Extract the [x, y] coordinate from the center of the cell holding the provided text.  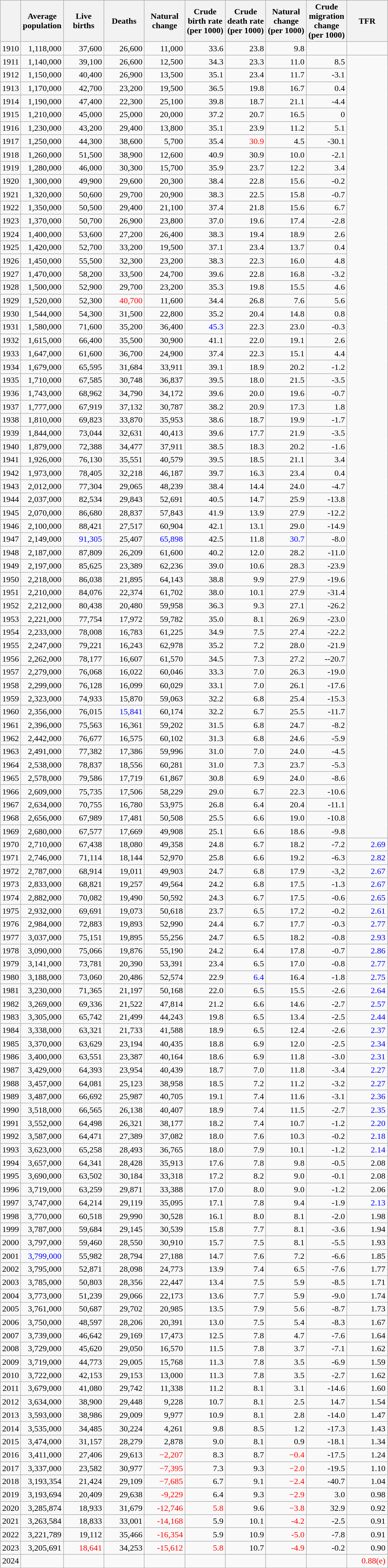
13.1 [246, 526]
35.4 [205, 141]
46,642 [84, 1335]
1952 [10, 606]
24.6 [286, 738]
55,190 [165, 951]
48,597 [84, 1322]
2.93 [367, 937]
-40.7 [327, 1482]
64,143 [165, 579]
53,391 [165, 964]
1991 [10, 1123]
27.4 [286, 632]
13.5 [205, 1309]
−3.8 [286, 1508]
33,318 [165, 1176]
2,634,000 [42, 805]
68,821 [84, 884]
-19.0 [327, 672]
3,773,000 [42, 1296]
5,700 [165, 141]
16,780 [124, 805]
-14.0 [327, 1415]
67,989 [84, 818]
54,300 [84, 314]
2002 [10, 1269]
3,722,000 [42, 1375]
62,978 [165, 646]
3,457,000 [42, 1083]
1,230,000 [42, 128]
19,876 [124, 951]
2023 [10, 1548]
-21.9 [327, 646]
-13.8 [327, 500]
1.24 [367, 1455]
52,691 [165, 500]
3,552,000 [42, 1123]
1,260,000 [42, 154]
62,236 [165, 566]
1970 [10, 845]
11.7 [286, 75]
77,382 [84, 752]
34.3 [205, 62]
1947 [10, 539]
3,634,000 [42, 1402]
21,424 [84, 1482]
13,500 [165, 75]
45.3 [205, 327]
2.31 [367, 1057]
2,491,000 [42, 752]
8.7 [246, 1455]
1.93 [367, 1242]
61,867 [165, 778]
−2.9 [286, 1495]
-2.1 [327, 154]
49,908 [165, 831]
76,130 [84, 460]
-4.9 [286, 1548]
39,100 [84, 62]
1998 [10, 1216]
39.1 [205, 367]
36,765 [165, 1150]
18.3 [246, 447]
85,625 [84, 566]
30,900 [165, 340]
30.8 [205, 778]
0.9 [286, 1441]
61,702 [165, 592]
1,777,000 [42, 407]
32,300 [124, 261]
-5.3 [327, 765]
60,281 [165, 765]
1926 [10, 261]
26.9 [286, 619]
88,421 [84, 526]
59,684 [84, 1229]
9.6 [246, 1508]
2.8 [286, 1415]
1943 [10, 486]
53,975 [165, 805]
3,400,000 [42, 1057]
3.1 [286, 1388]
37.2 [205, 115]
-11.1 [327, 805]
2,070,000 [42, 513]
21,733 [124, 1030]
2,356,000 [42, 712]
1992 [10, 1136]
46,187 [165, 473]
28,550 [124, 1242]
50,500 [84, 208]
1927 [10, 274]
29,169 [124, 1335]
1921 [10, 194]
69,691 [84, 911]
3,679,000 [42, 1388]
-2.0 [327, 1216]
19.4 [246, 234]
36,700 [124, 353]
25,987 [124, 1097]
78,405 [84, 473]
39.0 [205, 566]
52,700 [84, 248]
-1.8 [327, 977]
2017 [10, 1468]
30,787 [165, 407]
37,082 [165, 1136]
29,153 [124, 1375]
46,000 [84, 168]
--20.7 [327, 659]
1976 [10, 924]
-23.9 [327, 566]
1923 [10, 221]
1.74 [367, 1296]
2009 [10, 1362]
32,218 [124, 473]
1,150,000 [42, 75]
29,066 [124, 1296]
80,438 [84, 606]
10.6 [246, 566]
19,073 [124, 911]
1989 [10, 1097]
35.0 [205, 619]
3,761,000 [42, 1309]
21,100 [165, 208]
Crude migration change (per 1000) [327, 21]
-1.6 [327, 447]
30,748 [124, 380]
29,871 [124, 1189]
22.9 [205, 977]
29,065 [124, 486]
1940 [10, 447]
37,911 [165, 447]
73,781 [84, 964]
-2.8 [327, 221]
12.2 [286, 168]
-17.6 [327, 685]
17.1 [205, 1203]
1.43 [367, 1428]
3,230,000 [42, 990]
-0.5 [327, 1163]
1968 [10, 818]
16.1 [205, 1216]
63,629 [84, 1043]
28,098 [124, 1269]
1,810,000 [42, 420]
1911 [10, 62]
64,081 [84, 1083]
1,370,000 [42, 221]
-4.5 [327, 752]
13.0 [205, 1322]
11,000 [165, 48]
75,151 [84, 937]
19.2 [286, 858]
3,487,000 [42, 1097]
1.59 [367, 1362]
3.7 [286, 1349]
60,904 [165, 526]
-11.0 [327, 553]
1.8 [327, 407]
1930 [10, 314]
17,719 [124, 778]
-15.3 [327, 699]
-17.3 [327, 1428]
1.60 [367, 1388]
-4.7 [327, 486]
15,841 [124, 712]
44,243 [165, 1017]
17.8 [286, 951]
59,063 [165, 699]
3,285,874 [42, 1508]
33,001 [124, 1521]
3,657,000 [42, 1163]
30.7 [286, 539]
30,224 [124, 1428]
20,486 [124, 977]
2,538,000 [42, 765]
9,228 [165, 1402]
16,022 [124, 672]
2013 [10, 1415]
11.0 [286, 62]
40,439 [165, 1070]
-6.9 [327, 1362]
1,647,000 [42, 353]
3,795,000 [42, 1269]
-16,354 [165, 1535]
1,280,000 [42, 168]
2,878 [165, 1441]
1967 [10, 805]
57,843 [165, 513]
20,480 [124, 606]
25.8 [205, 858]
18,556 [124, 765]
2,609,000 [42, 791]
12.4 [286, 1030]
39.8 [205, 101]
1979 [10, 964]
1,300,000 [42, 181]
3,770,000 [42, 1216]
2,833,000 [42, 884]
1964 [10, 765]
-18.1 [327, 1441]
1982 [10, 1004]
1,140,000 [42, 62]
19,112 [84, 1535]
18,833 [84, 1521]
1,350,000 [42, 208]
63,321 [84, 1030]
4,261 [165, 1428]
-30.1 [327, 141]
38.0 [205, 592]
3,429,000 [42, 1070]
2,396,000 [42, 725]
30,539 [165, 1229]
2,746,000 [42, 858]
52,871 [84, 1269]
1,400,000 [42, 234]
2.5 [286, 1402]
−2.4 [286, 1482]
1941 [10, 460]
86,038 [84, 579]
2,882,000 [42, 898]
-10.6 [327, 791]
-12,746 [165, 1508]
3,785,000 [42, 1282]
68,914 [84, 871]
41,588 [165, 1030]
1986 [10, 1057]
55,982 [84, 1256]
29,109 [124, 1482]
28.0 [286, 646]
-17.5 [327, 1455]
1950 [10, 579]
-3.0 [327, 1057]
4.7 [286, 1335]
1.77 [367, 1269]
−7,395 [165, 1468]
42.1 [205, 526]
2.44 [367, 1017]
63,259 [84, 1189]
2.61 [367, 911]
21,499 [124, 1017]
3,747,000 [42, 1203]
2.82 [367, 858]
40,413 [165, 433]
-1.9 [327, 1203]
1,190,000 [42, 101]
29,638 [124, 1495]
-15,612 [165, 1548]
3,518,000 [42, 1110]
Natural change (per 1000) [286, 21]
1946 [10, 526]
1931 [10, 327]
75,735 [84, 791]
22,374 [124, 592]
3,587,000 [42, 1136]
1922 [10, 208]
1,320,000 [42, 194]
55,256 [165, 937]
25.4 [286, 699]
2,197,000 [42, 566]
71,114 [84, 858]
42.5 [205, 539]
67,438 [84, 845]
-31.4 [327, 592]
23.9 [246, 128]
38,177 [165, 1123]
-8.3 [327, 1322]
25.1 [205, 831]
-6.3 [327, 858]
17,473 [165, 1335]
37.1 [205, 248]
28.2 [286, 553]
1.64 [367, 1335]
10.0 [286, 154]
1974 [10, 898]
59,996 [165, 752]
1985 [10, 1043]
19,893 [124, 924]
11.6 [286, 1097]
0 [327, 115]
1935 [10, 380]
1954 [10, 632]
22,447 [165, 1282]
1.94 [367, 1229]
-5.9 [327, 738]
2016 [10, 1455]
2.13 [367, 1203]
28,837 [124, 513]
20,300 [165, 181]
2022 [10, 1535]
1916 [10, 128]
2,221,000 [42, 619]
1973 [10, 884]
18,641 [84, 1548]
37,600 [84, 48]
79,221 [84, 646]
20,390 [124, 964]
3.0 [327, 1495]
9.9 [246, 579]
29,702 [124, 1309]
1956 [10, 659]
17,386 [124, 752]
2004 [10, 1296]
3,338,000 [42, 1030]
20.7 [246, 115]
27,200 [124, 234]
3,750,000 [42, 1322]
52,574 [165, 977]
1994 [10, 1163]
1,844,000 [42, 433]
1999 [10, 1229]
2.75 [367, 977]
0.98 [367, 1495]
33,911 [165, 367]
75,563 [84, 725]
34.9 [205, 632]
2.14 [367, 1150]
20,000 [165, 115]
76,128 [84, 685]
27,188 [165, 1256]
1,118,000 [42, 48]
-9.8 [327, 831]
34.5 [205, 659]
21,522 [124, 1004]
1.04 [367, 1482]
1929 [10, 300]
17.3 [286, 407]
1975 [10, 911]
63,502 [84, 1176]
2001 [10, 1256]
2,212,000 [42, 606]
1,743,000 [42, 393]
28,356 [124, 1282]
60,102 [165, 738]
1997 [10, 1203]
9,977 [165, 1415]
3,263,584 [42, 1521]
21.5 [286, 380]
47,814 [165, 1004]
1.98 [367, 1216]
29,448 [124, 1402]
2014 [10, 1428]
29,050 [124, 1349]
33,200 [124, 248]
3,739,000 [42, 1335]
35,953 [165, 420]
52,970 [165, 858]
1966 [10, 791]
1972 [10, 871]
1958 [10, 685]
33.6 [205, 48]
31.3 [205, 738]
66,692 [84, 1097]
1.54 [367, 1402]
64,393 [84, 1070]
3,690,000 [42, 1176]
21,895 [124, 579]
24,700 [165, 274]
2,442,000 [42, 738]
-9,229 [165, 1495]
2.64 [367, 990]
15,870 [124, 699]
50,592 [165, 898]
1,615,000 [42, 340]
47,400 [84, 101]
72,883 [84, 924]
-0.1 [327, 1176]
26,400 [165, 234]
20,985 [165, 1309]
3,411,000 [42, 1455]
35,500 [124, 340]
2.20 [367, 1123]
31,679 [124, 1508]
28,428 [124, 1163]
-14.6 [327, 1388]
-23.0 [327, 619]
2.69 [367, 845]
31,157 [84, 1441]
40,700 [124, 300]
-26.2 [327, 606]
-3,2 [327, 871]
84,076 [84, 592]
1,450,000 [42, 261]
22,800 [165, 314]
1965 [10, 778]
74,933 [84, 699]
35,095 [165, 1203]
76,015 [84, 712]
1,580,000 [42, 327]
27.2 [286, 659]
52,990 [165, 924]
29,005 [124, 1362]
2.37 [367, 1030]
1919 [10, 168]
18,080 [124, 845]
1939 [10, 433]
55,500 [84, 261]
59,202 [165, 725]
34,172 [165, 393]
23.0 [286, 327]
52,300 [84, 300]
1,210,000 [42, 115]
3,337,000 [42, 1468]
65,742 [84, 1017]
Crude birth rate (per 1000) [205, 21]
16,570 [165, 1349]
3,037,000 [42, 937]
-9.0 [327, 1296]
4.6 [327, 287]
16.5 [286, 115]
-8.6 [327, 778]
60,029 [165, 685]
31,500 [124, 314]
-14,168 [165, 1521]
67,577 [84, 831]
22,300 [124, 101]
1.47 [367, 1415]
9.1 [246, 1482]
11,338 [165, 1388]
8.2 [246, 1176]
18,144 [124, 858]
1977 [10, 937]
2.18 [367, 1136]
75,066 [84, 951]
2.34 [367, 1043]
-1.7 [327, 420]
32.9 [327, 1508]
35,551 [124, 460]
25,407 [124, 539]
86,680 [84, 513]
64,341 [84, 1163]
1,520,000 [42, 300]
26,321 [124, 1123]
17.9 [286, 871]
44,300 [84, 141]
73,044 [84, 433]
3,787,000 [42, 1229]
30,528 [165, 1216]
48,239 [165, 486]
1996 [10, 1189]
17.4 [286, 221]
2,012,000 [42, 486]
1942 [10, 473]
2011 [10, 1388]
-4.4 [327, 101]
16.8 [286, 274]
1,879,000 [42, 447]
-8.2 [327, 725]
2020 [10, 1508]
67,919 [84, 407]
1932 [10, 340]
2,149,000 [42, 539]
2015 [10, 1441]
26.3 [286, 672]
2,656,000 [42, 818]
44,773 [84, 1362]
-22.2 [327, 632]
16.0 [286, 261]
40,705 [165, 1097]
0.8 [327, 314]
34.4 [205, 300]
12,600 [165, 154]
-8.7 [327, 1309]
1,710,000 [42, 380]
29,600 [124, 181]
65,258 [84, 1150]
20,409 [84, 1495]
16,783 [124, 632]
−0.4 [286, 1455]
2.35 [367, 1110]
38,986 [84, 1415]
15,700 [165, 168]
2003 [10, 1282]
1949 [10, 566]
14.4 [246, 486]
76,068 [84, 672]
2,247,000 [42, 646]
13,000 [165, 1375]
2008 [10, 1349]
-8.5 [327, 1282]
2.57 [367, 1004]
3,141,000 [42, 964]
1,679,000 [42, 367]
59,958 [165, 606]
1969 [10, 831]
1924 [10, 234]
76,677 [84, 738]
25,100 [165, 101]
41.1 [205, 340]
40,579 [165, 460]
3,188,000 [42, 977]
1.73 [367, 1309]
1984 [10, 1030]
3,269,000 [42, 1004]
1915 [10, 115]
Natural change [165, 21]
1978 [10, 951]
2,187,000 [42, 553]
38.5 [205, 447]
30,977 [124, 1468]
5.1 [327, 128]
59,782 [165, 619]
69,823 [84, 420]
60,174 [165, 712]
1920 [10, 181]
Deaths [124, 21]
8.3 [205, 1455]
31.5 [205, 725]
3,370,000 [42, 1043]
-10.8 [327, 818]
1959 [10, 699]
1934 [10, 367]
19,895 [124, 937]
2,210,000 [42, 592]
42,700 [84, 88]
3,090,000 [42, 951]
0.92 [367, 1508]
1948 [10, 553]
51,239 [84, 1296]
17,506 [124, 791]
3,305,000 [42, 1017]
23,954 [124, 1070]
16.3 [246, 473]
65,595 [84, 367]
36,400 [165, 327]
29,009 [124, 1415]
17.6 [205, 1163]
50,168 [165, 990]
3,474,000 [42, 1441]
-1.3 [327, 884]
66,565 [84, 1110]
63,551 [84, 1057]
1914 [10, 101]
70,082 [84, 898]
3,193,354 [42, 1482]
2021 [10, 1521]
1,973,000 [42, 473]
11,600 [165, 300]
3,205,691 [42, 1548]
41,080 [84, 1388]
28.3 [286, 566]
3,193,694 [42, 1495]
58,229 [165, 791]
2,279,000 [42, 672]
61,570 [165, 659]
1918 [10, 154]
15,768 [165, 1362]
36.3 [205, 606]
59,460 [84, 1242]
50,508 [165, 818]
40.9 [205, 154]
52,900 [84, 287]
28,279 [124, 1441]
29,119 [124, 1203]
19,490 [124, 898]
1.85 [367, 1256]
65,898 [165, 539]
40,164 [165, 1057]
2018 [10, 1482]
26.1 [286, 685]
−7,685 [165, 1482]
82,534 [84, 500]
1928 [10, 287]
1938 [10, 420]
1933 [10, 353]
-12.2 [327, 513]
69,336 [84, 1004]
2,787,000 [42, 871]
2006 [10, 1322]
24,900 [165, 353]
2,262,000 [42, 659]
-19.5 [327, 1468]
35.9 [205, 168]
-7.8 [327, 1535]
38.8 [205, 579]
2.06 [367, 1189]
25.9 [286, 500]
28,493 [124, 1150]
64,214 [84, 1203]
50,803 [84, 1282]
22.5 [246, 194]
53,600 [84, 234]
3,221,789 [42, 1535]
2,218,000 [42, 579]
43,200 [84, 128]
23,387 [124, 1057]
77,754 [84, 619]
2,932,000 [42, 911]
3,797,000 [42, 1242]
16,099 [124, 685]
38,600 [124, 141]
40,400 [84, 75]
15.7 [205, 1242]
23,194 [124, 1043]
1988 [10, 1083]
23,389 [124, 566]
1,470,000 [42, 274]
71,365 [84, 990]
45,000 [84, 115]
34,485 [84, 1428]
2,680,000 [42, 831]
35.3 [205, 287]
1.10 [367, 1468]
2007 [10, 1335]
2,578,000 [42, 778]
1987 [10, 1070]
21.9 [286, 433]
49,564 [165, 884]
71,600 [84, 327]
77,304 [84, 486]
1,500,000 [42, 287]
67,585 [84, 380]
20.0 [246, 393]
87,809 [84, 553]
22,173 [165, 1296]
-11.7 [327, 712]
20,391 [165, 1322]
45,620 [84, 1349]
2000 [10, 1242]
2,323,000 [42, 699]
68,962 [84, 393]
24,773 [165, 1269]
16,575 [124, 738]
16,607 [124, 659]
16.7 [286, 88]
24.4 [205, 924]
-7.1 [327, 1349]
-5.5 [327, 1242]
20,900 [165, 194]
19.0 [286, 818]
1955 [10, 646]
1.67 [367, 1322]
−2.0 [286, 1468]
1,250,000 [42, 141]
18.8 [205, 1043]
34,253 [124, 1548]
1913 [10, 88]
19,011 [124, 871]
16,361 [124, 725]
1945 [10, 513]
29,742 [124, 1388]
1980 [10, 977]
Crude death rate (per 1000) [246, 21]
28,206 [124, 1322]
73,060 [84, 977]
−2,207 [165, 1455]
64,471 [84, 1136]
13.6 [205, 1296]
29,613 [124, 1455]
2,299,000 [42, 685]
40.5 [205, 500]
42,153 [84, 1375]
2,710,000 [42, 845]
1936 [10, 393]
23,582 [84, 1468]
50,600 [84, 194]
35,913 [165, 1163]
17,669 [124, 831]
19.9 [286, 420]
21,197 [124, 990]
34,477 [124, 447]
40,407 [165, 1110]
2.86 [367, 951]
17,481 [124, 818]
9.4 [286, 1203]
24.3 [205, 898]
1,420,000 [42, 248]
1971 [10, 858]
30,910 [165, 1242]
1,926,000 [42, 460]
39.7 [205, 473]
79,586 [84, 778]
33.1 [205, 685]
24.8 [205, 845]
2,984,000 [42, 924]
50,687 [84, 1309]
3,535,000 [42, 1428]
2.65 [367, 898]
66,400 [84, 340]
1960 [10, 712]
-3.4 [327, 1070]
2024 [10, 1561]
16,243 [124, 646]
91,305 [84, 539]
1953 [10, 619]
72,388 [84, 447]
17,972 [124, 619]
12.5 [205, 1335]
33.3 [205, 672]
78,008 [84, 632]
18,933 [84, 1508]
20.9 [246, 407]
70,755 [84, 805]
27,389 [124, 1136]
27.1 [286, 606]
28,794 [124, 1256]
49,903 [165, 871]
1981 [10, 990]
-14.9 [327, 526]
26,209 [124, 553]
4.8 [327, 261]
4.4 [327, 353]
49,358 [165, 845]
16.4 [286, 977]
60,046 [165, 672]
26,138 [124, 1110]
61,225 [165, 632]
2012 [10, 1402]
2.36 [367, 1097]
13,800 [165, 128]
Live births [84, 21]
33,388 [165, 1189]
1961 [10, 725]
27,517 [124, 526]
21.2 [205, 1004]
2010 [10, 1375]
TFR [367, 21]
-0.6 [327, 898]
-19.6 [327, 579]
60,518 [84, 1216]
1993 [10, 1150]
36,837 [165, 380]
36.5 [205, 88]
51,500 [84, 154]
1,170,000 [42, 88]
35,200 [124, 327]
14.6 [286, 1004]
10.3 [286, 1136]
3,593,000 [42, 1415]
12,500 [165, 62]
1995 [10, 1176]
1944 [10, 500]
27,406 [84, 1455]
50,700 [84, 221]
1,544,000 [42, 314]
41.9 [205, 513]
32,631 [124, 433]
30,300 [124, 168]
2,100,000 [42, 526]
14.8 [286, 314]
1.71 [367, 1282]
21.8 [246, 208]
1951 [10, 592]
3,799,000 [42, 1256]
0.88(e) [367, 1561]
78,837 [84, 765]
2019 [10, 1495]
1.34 [367, 1441]
23,800 [165, 221]
3,729,000 [42, 1349]
35,466 [124, 1535]
50,618 [165, 911]
37,132 [124, 407]
2,233,000 [42, 632]
1.2 [286, 1428]
58,200 [84, 274]
13.7 [286, 248]
1917 [10, 141]
2,037,000 [42, 500]
64,498 [84, 1123]
-4.2 [286, 1521]
1912 [10, 75]
1937 [10, 407]
23.3 [246, 62]
1990 [10, 1110]
5.4 [286, 1322]
40,435 [165, 1043]
25,123 [124, 1083]
23.8 [246, 48]
-6.6 [327, 1256]
29,843 [124, 500]
-7.2 [327, 845]
1963 [10, 752]
29,145 [124, 1229]
3,623,000 [42, 1150]
1957 [10, 672]
37.0 [205, 221]
25,000 [124, 115]
31,684 [124, 367]
38,958 [165, 1083]
30,184 [124, 1176]
38.2 [205, 407]
-8.0 [327, 539]
4.5 [286, 141]
2005 [10, 1309]
-5.0 [286, 1535]
33,870 [124, 420]
1910 [10, 48]
49,900 [84, 181]
29,990 [124, 1216]
33,500 [124, 274]
40.2 [205, 553]
-3.6 [327, 1229]
1925 [10, 248]
19,257 [124, 884]
Average population [42, 21]
0.90 [367, 1548]
78,177 [84, 659]
15.1 [286, 353]
1962 [10, 738]
1983 [10, 1017]
34,790 [124, 393]
38.6 [205, 420]
